Return (x, y) of the center of cell containing provided text 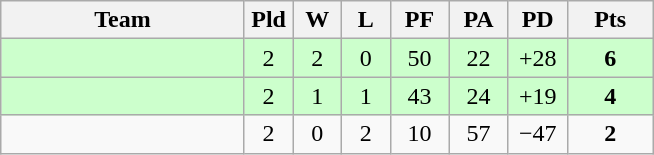
43 (420, 96)
50 (420, 58)
4 (610, 96)
L (366, 20)
22 (478, 58)
24 (478, 96)
Pld (268, 20)
Team (123, 20)
PA (478, 20)
Pts (610, 20)
57 (478, 134)
PF (420, 20)
+28 (538, 58)
+19 (538, 96)
10 (420, 134)
6 (610, 58)
W (318, 20)
−47 (538, 134)
PD (538, 20)
